Locate the cell with the specified text and output its (X, Y) center coordinate. 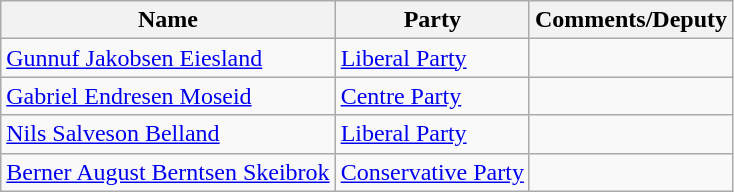
Centre Party (432, 96)
Conservative Party (432, 172)
Gunnuf Jakobsen Eiesland (168, 58)
Party (432, 20)
Name (168, 20)
Gabriel Endresen Moseid (168, 96)
Berner August Berntsen Skeibrok (168, 172)
Comments/Deputy (630, 20)
Nils Salveson Belland (168, 134)
